For the text-containing cell, return its midpoint in (X, Y) coordinate format. 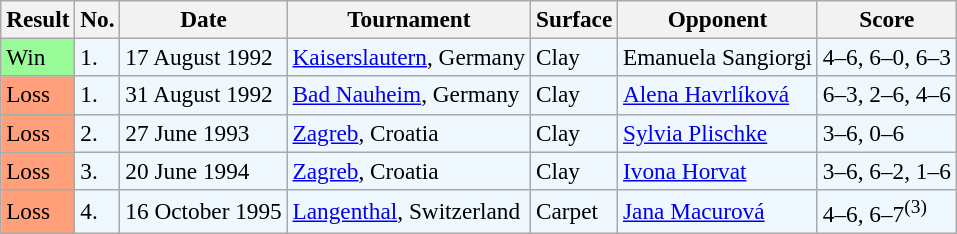
No. (98, 19)
Alena Havrlíková (718, 95)
31 August 1992 (204, 95)
Langenthal, Switzerland (408, 211)
2. (98, 133)
Date (204, 19)
Carpet (574, 211)
Jana Macurová (718, 211)
Opponent (718, 19)
17 August 1992 (204, 57)
4–6, 6–0, 6–3 (886, 57)
16 October 1995 (204, 211)
Tournament (408, 19)
3–6, 6–2, 1–6 (886, 170)
Score (886, 19)
6–3, 2–6, 4–6 (886, 95)
20 June 1994 (204, 170)
4. (98, 211)
3–6, 0–6 (886, 133)
Ivona Horvat (718, 170)
27 June 1993 (204, 133)
Sylvia Plischke (718, 133)
Kaiserslautern, Germany (408, 57)
Surface (574, 19)
Emanuela Sangiorgi (718, 57)
3. (98, 170)
Win (38, 57)
4–6, 6–7(3) (886, 211)
Bad Nauheim, Germany (408, 95)
Result (38, 19)
